Output the (X, Y) coordinate of the center of the cell containing the given text.  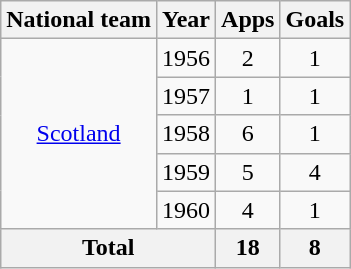
1960 (186, 210)
Goals (315, 20)
1959 (186, 172)
1958 (186, 134)
Apps (248, 20)
2 (248, 58)
Year (186, 20)
1957 (186, 96)
Total (108, 248)
6 (248, 134)
8 (315, 248)
1956 (186, 58)
National team (79, 20)
5 (248, 172)
18 (248, 248)
Scotland (79, 134)
